Capture the cell that displays the provided text and extract its (x, y) central coordinate. 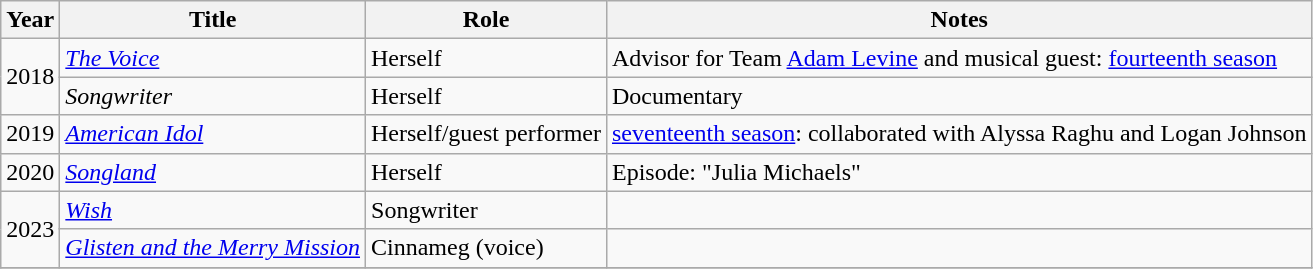
seventeenth season: collaborated with Alyssa Raghu and Logan Johnson (959, 134)
Notes (959, 20)
Role (486, 20)
Wish (213, 210)
Year (30, 20)
2018 (30, 77)
2023 (30, 229)
2019 (30, 134)
Songland (213, 172)
Glisten and the Merry Mission (213, 248)
Documentary (959, 96)
Episode: "Julia Michaels" (959, 172)
Advisor for Team Adam Levine and musical guest: fourteenth season (959, 58)
Title (213, 20)
American Idol (213, 134)
Cinnameg (voice) (486, 248)
The Voice (213, 58)
2020 (30, 172)
Herself/guest performer (486, 134)
